For the text-containing cell, return its midpoint in [X, Y] coordinate format. 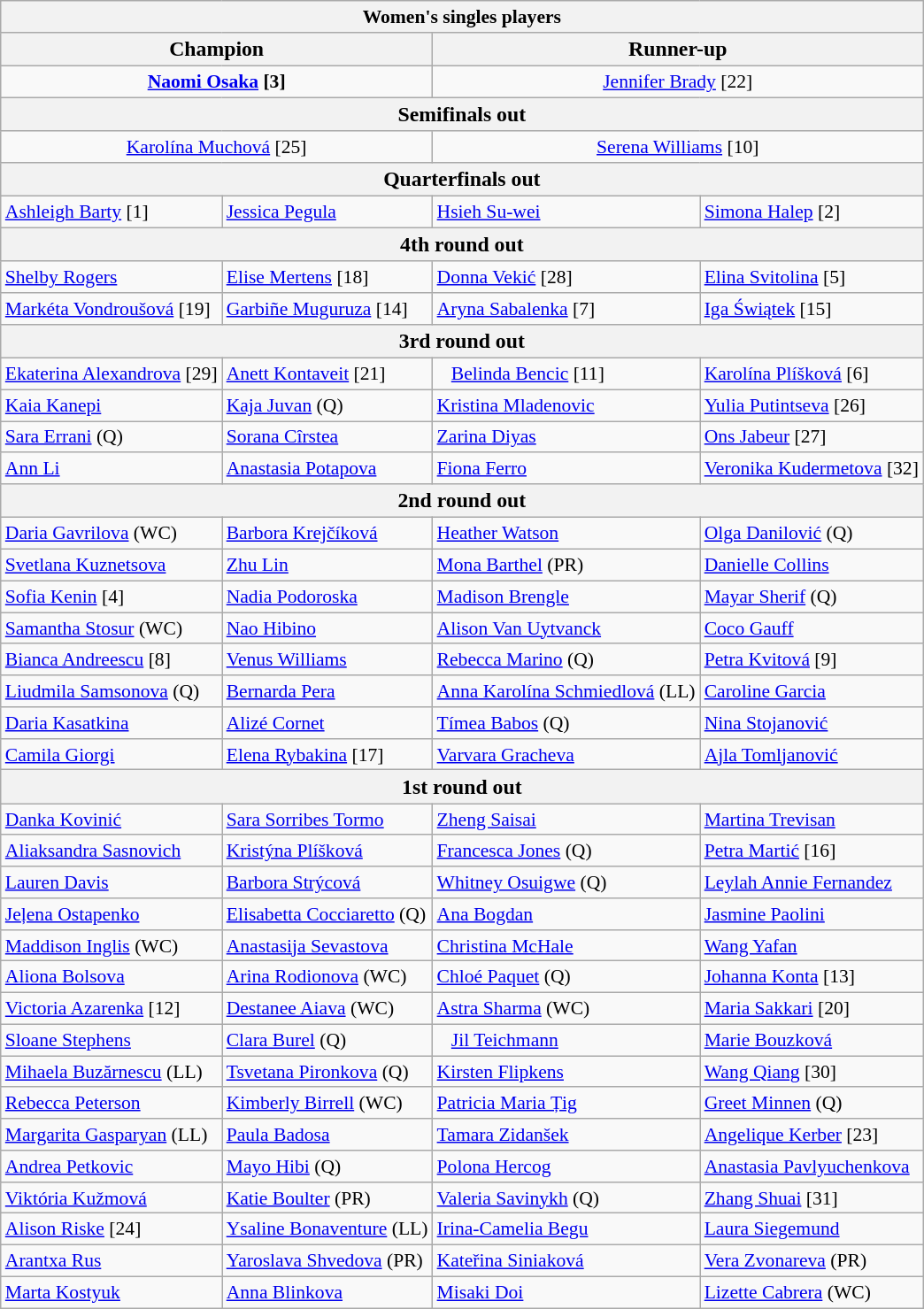
Sorana Cîrstea [327, 437]
Whitney Osuigwe (Q) [566, 882]
Zarina Diyas [566, 437]
Danielle Collins [812, 566]
Lizette Cabrera (WC) [812, 1293]
Liudmila Samsonova (Q) [112, 691]
Camila Giorgi [112, 755]
Mona Barthel (PR) [566, 566]
Jasmine Paolini [812, 914]
Mayo Hibi (Q) [327, 1167]
Anna Blinkova [327, 1293]
Ekaterina Alexandrova [29] [112, 374]
Karolína Plíšková [6] [812, 374]
Elise Mertens [18] [327, 278]
Women's singles players [462, 17]
Anastasia Pavlyuchenkova [812, 1167]
Yulia Putintseva [26] [812, 405]
Iga Świątek [15] [812, 309]
Lauren Davis [112, 882]
Ann Li [112, 469]
4th round out [462, 245]
3rd round out [462, 342]
Patricia Maria Țig [566, 1104]
Kristina Mladenovic [566, 405]
Jeļena Ostapenko [112, 914]
Irina-Camelia Begu [566, 1229]
Sloane Stephens [112, 1041]
Karolína Muchová [25] [217, 147]
Aryna Sabalenka [7] [566, 309]
Rebecca Peterson [112, 1104]
Elisabetta Cocciaretto (Q) [327, 914]
Arina Rodionova (WC) [327, 977]
Madison Brengle [566, 597]
Anna Karolína Schmiedlová (LL) [566, 691]
Viktória Kužmová [112, 1198]
Garbiñe Muguruza [14] [327, 309]
Leylah Annie Fernandez [812, 882]
Sara Errani (Q) [112, 437]
Kateřina Siniaková [566, 1261]
Daria Gavrilova (WC) [112, 534]
Clara Burel (Q) [327, 1041]
Shelby Rogers [112, 278]
Tsvetana Pironkova (Q) [327, 1072]
Bernarda Pera [327, 691]
Samantha Stosur (WC) [112, 628]
Nadia Podoroska [327, 597]
Markéta Vondroušová [19] [112, 309]
Chloé Paquet (Q) [566, 977]
Coco Gauff [812, 628]
Alizé Cornet [327, 723]
Andrea Petkovic [112, 1167]
Sara Sorribes Tormo [327, 820]
Hsieh Su-wei [566, 212]
Aliaksandra Sasnovich [112, 851]
Maddison Inglis (WC) [112, 946]
Bianca Andreescu [8] [112, 660]
Greet Minnen (Q) [812, 1104]
Semifinals out [462, 114]
Angelique Kerber [23] [812, 1135]
Valeria Savinykh (Q) [566, 1198]
Kirsten Flipkens [566, 1072]
Misaki Doi [566, 1293]
Jennifer Brady [22] [678, 82]
Vera Zvonareva (PR) [812, 1261]
Simona Halep [2] [812, 212]
Donna Vekić [28] [566, 278]
Ons Jabeur [27] [812, 437]
Fiona Ferro [566, 469]
Marta Kostyuk [112, 1293]
Kimberly Birrell (WC) [327, 1104]
Wang Qiang [30] [812, 1072]
Margarita Gasparyan (LL) [112, 1135]
Barbora Krejčíková [327, 534]
Anett Kontaveit [21] [327, 374]
Marie Bouzková [812, 1041]
Daria Kasatkina [112, 723]
Jessica Pegula [327, 212]
Elina Svitolina [5] [812, 278]
Wang Yafan [812, 946]
Ysaline Bonaventure (LL) [327, 1229]
Mayar Sherif (Q) [812, 597]
Anastasija Sevastova [327, 946]
Christina McHale [566, 946]
Destanee Aiava (WC) [327, 1009]
Sofia Kenin [4] [112, 597]
Polona Hercog [566, 1167]
Elena Rybakina [17] [327, 755]
Tímea Babos (Q) [566, 723]
Arantxa Rus [112, 1261]
Alison Van Uytvanck [566, 628]
Varvara Gracheva [566, 755]
Svetlana Kuznetsova [112, 566]
Veronika Kudermetova [32] [812, 469]
Nao Hibino [327, 628]
Runner-up [678, 50]
Kaia Kanepi [112, 405]
Caroline Garcia [812, 691]
Anastasia Potapova [327, 469]
1st round out [462, 787]
Victoria Azarenka [12] [112, 1009]
Belinda Bencic [11] [566, 374]
Petra Kvitová [9] [812, 660]
Tamara Zidanšek [566, 1135]
2nd round out [462, 501]
Zhang Shuai [31] [812, 1198]
Danka Kovinić [112, 820]
Ashleigh Barty [1] [112, 212]
Francesca Jones (Q) [566, 851]
Quarterfinals out [462, 180]
Rebecca Marino (Q) [566, 660]
Astra Sharma (WC) [566, 1009]
Naomi Osaka [3] [217, 82]
Johanna Konta [13] [812, 977]
Martina Trevisan [812, 820]
Barbora Strýcová [327, 882]
Maria Sakkari [20] [812, 1009]
Nina Stojanović [812, 723]
Champion [217, 50]
Venus Williams [327, 660]
Yaroslava Shvedova (PR) [327, 1261]
Alison Riske [24] [112, 1229]
Katie Boulter (PR) [327, 1198]
Zheng Saisai [566, 820]
Heather Watson [566, 534]
Petra Martić [16] [812, 851]
Jil Teichmann [566, 1041]
Ajla Tomljanović [812, 755]
Serena Williams [10] [678, 147]
Mihaela Buzărnescu (LL) [112, 1072]
Kaja Juvan (Q) [327, 405]
Ana Bogdan [566, 914]
Laura Siegemund [812, 1229]
Paula Badosa [327, 1135]
Olga Danilović (Q) [812, 534]
Zhu Lin [327, 566]
Aliona Bolsova [112, 977]
Kristýna Plíšková [327, 851]
